Search for the cell housing the specified text and yield its (X, Y) center coordinate. 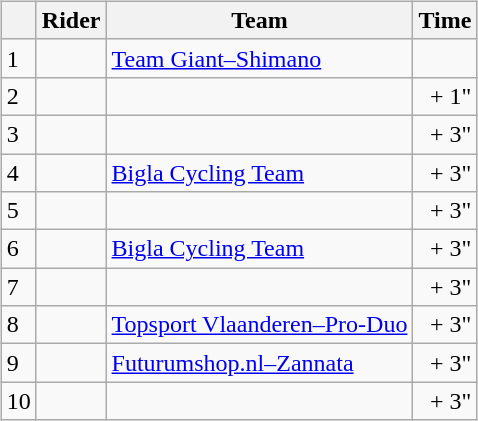
Team Giant–Shimano (260, 58)
10 (18, 401)
+ 1" (445, 96)
9 (18, 363)
7 (18, 287)
Team (260, 20)
Topsport Vlaanderen–Pro-Duo (260, 325)
Futurumshop.nl–Zannata (260, 363)
8 (18, 325)
6 (18, 249)
Rider (71, 20)
4 (18, 173)
1 (18, 58)
2 (18, 96)
5 (18, 211)
Time (445, 20)
3 (18, 134)
